Detect which cell encompasses the target text, then output its [x, y] center coordinate. 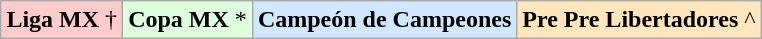
Liga MX † [62, 20]
Campeón de Campeones [384, 20]
Pre Pre Libertadores ^ [639, 20]
Copa MX * [188, 20]
